Determine the [X, Y] coordinate at the center of the cell enclosing the given text.  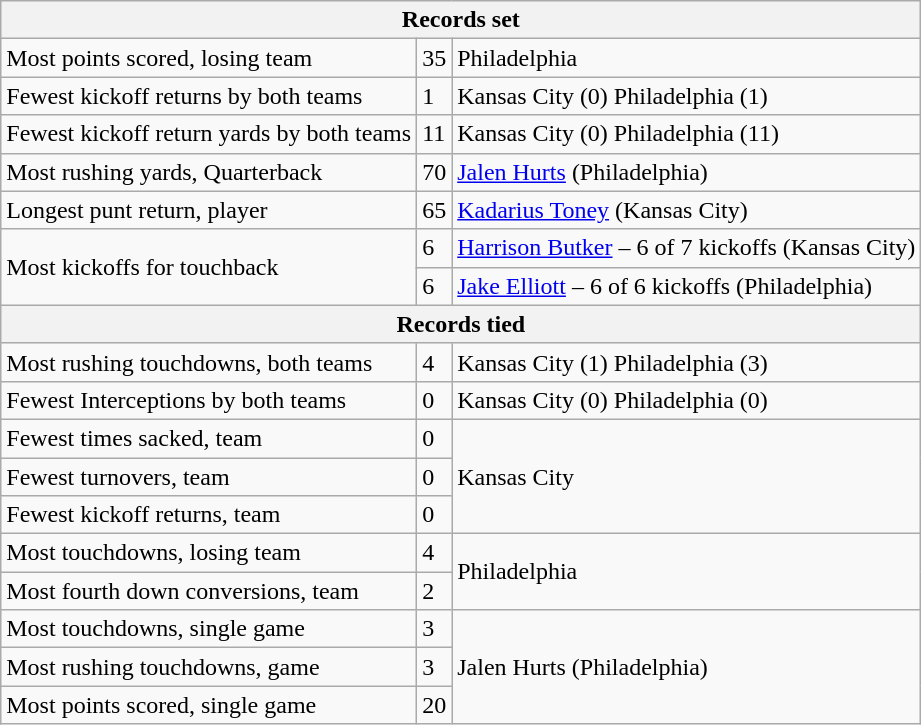
Harrison Butker – 6 of 7 kickoffs (Kansas City) [686, 248]
Longest punt return, player [209, 210]
Most touchdowns, single game [209, 629]
2 [434, 591]
Records set [461, 20]
Records tied [461, 324]
Fewest Interceptions by both teams [209, 400]
65 [434, 210]
Most rushing touchdowns, game [209, 667]
Most points scored, single game [209, 705]
1 [434, 96]
11 [434, 134]
Fewest kickoff return yards by both teams [209, 134]
Most touchdowns, losing team [209, 553]
Most points scored, losing team [209, 58]
Most fourth down conversions, team [209, 591]
20 [434, 705]
Jake Elliott – 6 of 6 kickoffs (Philadelphia) [686, 286]
Kansas City (0) Philadelphia (1) [686, 96]
Kansas City (1) Philadelphia (3) [686, 362]
Kadarius Toney (Kansas City) [686, 210]
Kansas City [686, 476]
Kansas City (0) Philadelphia (0) [686, 400]
Most rushing yards, Quarterback [209, 172]
Most kickoffs for touchback [209, 267]
Kansas City (0) Philadelphia (11) [686, 134]
Fewest kickoff returns, team [209, 515]
Fewest kickoff returns by both teams [209, 96]
35 [434, 58]
Fewest turnovers, team [209, 477]
Most rushing touchdowns, both teams [209, 362]
70 [434, 172]
Fewest times sacked, team [209, 438]
